Locate the cell with the specified text and output its [x, y] center coordinate. 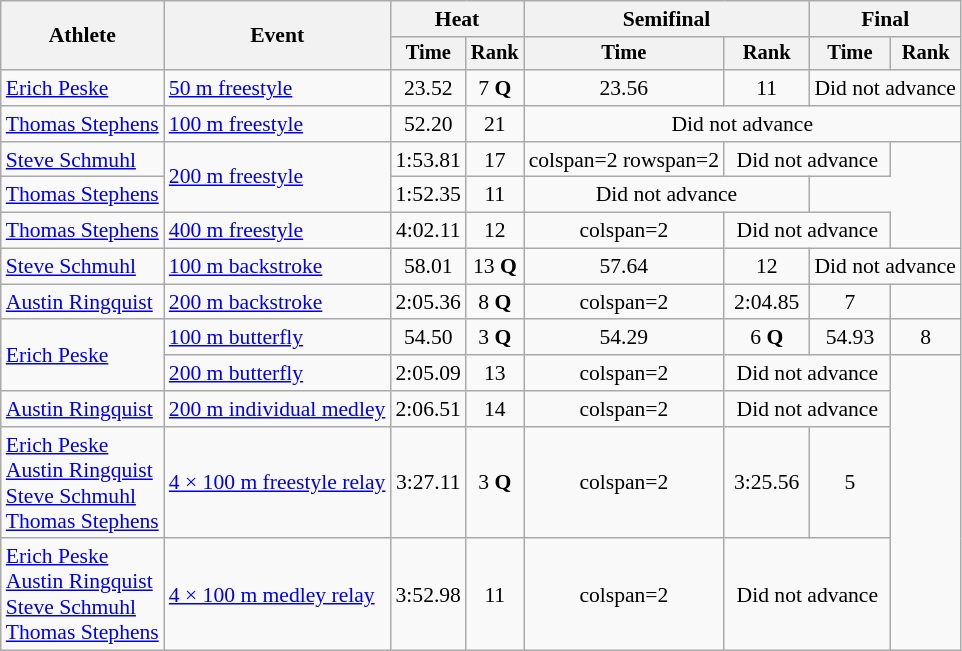
8 [926, 338]
200 m freestyle [278, 178]
2:04.85 [766, 302]
13 [495, 373]
200 m butterfly [278, 373]
100 m backstroke [278, 267]
Event [278, 36]
7 Q [495, 88]
17 [495, 160]
3:52.98 [428, 595]
4 × 100 m medley relay [278, 595]
Athlete [82, 36]
4 × 100 m freestyle relay [278, 483]
13 Q [495, 267]
colspan=2 rowspan=2 [624, 160]
58.01 [428, 267]
8 Q [495, 302]
14 [495, 409]
1:53.81 [428, 160]
7 [850, 302]
Semifinal [667, 19]
54.50 [428, 338]
54.93 [850, 338]
6 Q [766, 338]
100 m butterfly [278, 338]
2:05.09 [428, 373]
Heat [456, 19]
4:02.11 [428, 231]
100 m freestyle [278, 124]
23.56 [624, 88]
2:06.51 [428, 409]
54.29 [624, 338]
3:25.56 [766, 483]
23.52 [428, 88]
50 m freestyle [278, 88]
2:05.36 [428, 302]
Final [885, 19]
5 [850, 483]
21 [495, 124]
400 m freestyle [278, 231]
200 m individual medley [278, 409]
3:27.11 [428, 483]
200 m backstroke [278, 302]
52.20 [428, 124]
57.64 [624, 267]
1:52.35 [428, 195]
